Capture the cell that displays the provided text and extract its [x, y] central coordinate. 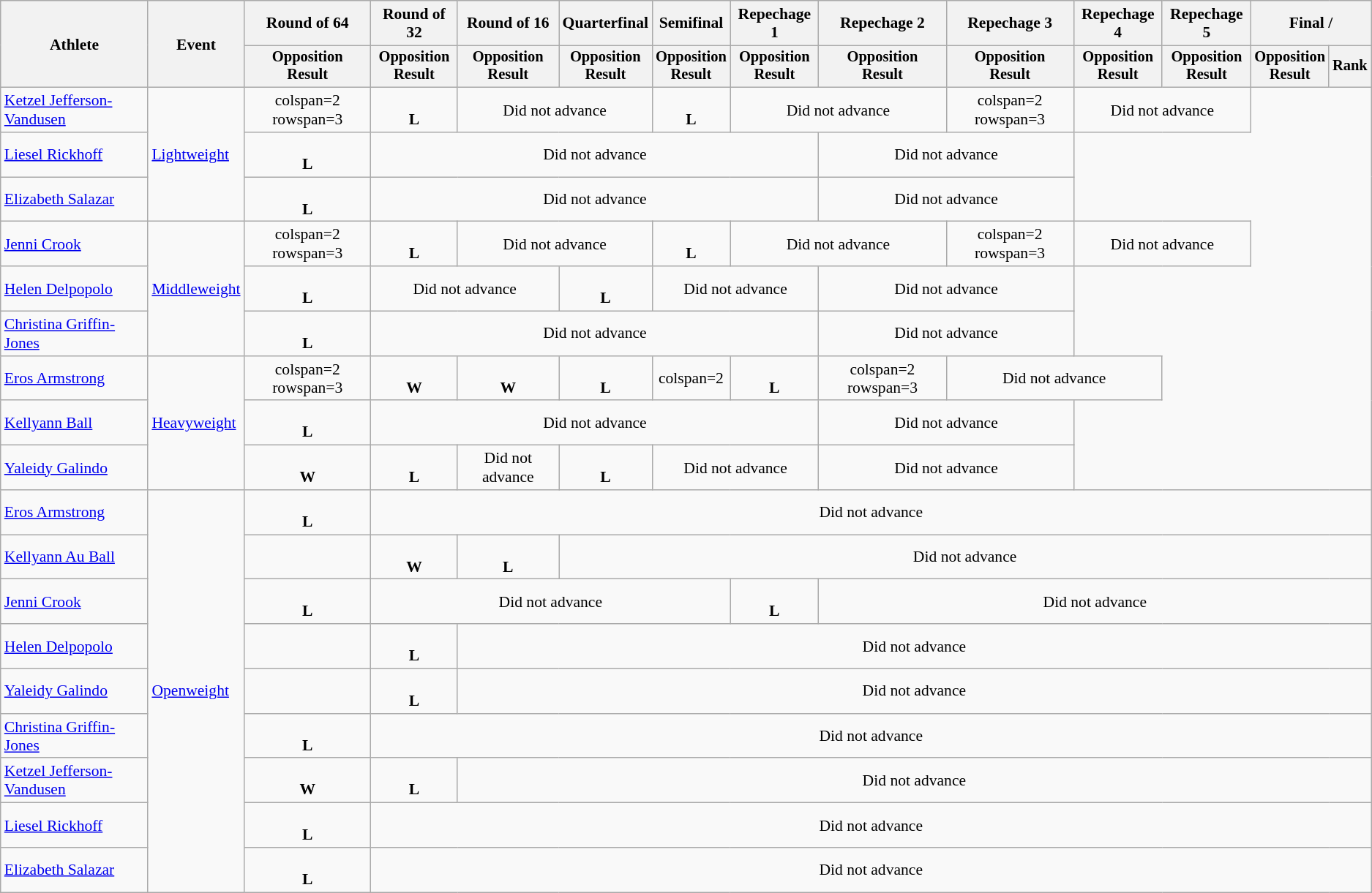
Heavyweight [196, 423]
Repechage 3 [1010, 23]
Semifinal [691, 23]
Repechage 1 [774, 23]
Lightweight [196, 155]
colspan=2 [691, 379]
Round of 64 [307, 23]
Kellyann Au Ball [75, 557]
Repechage 4 [1118, 23]
Event [196, 44]
Kellyann Ball [75, 423]
Round of 16 [508, 23]
Quarterfinal [606, 23]
Repechage 2 [882, 23]
Openweight [196, 691]
Athlete [75, 44]
Round of 32 [414, 23]
Rank [1350, 67]
Final / [1311, 23]
Middleweight [196, 288]
Repechage 5 [1206, 23]
